Return [X, Y] of the center of cell containing provided text 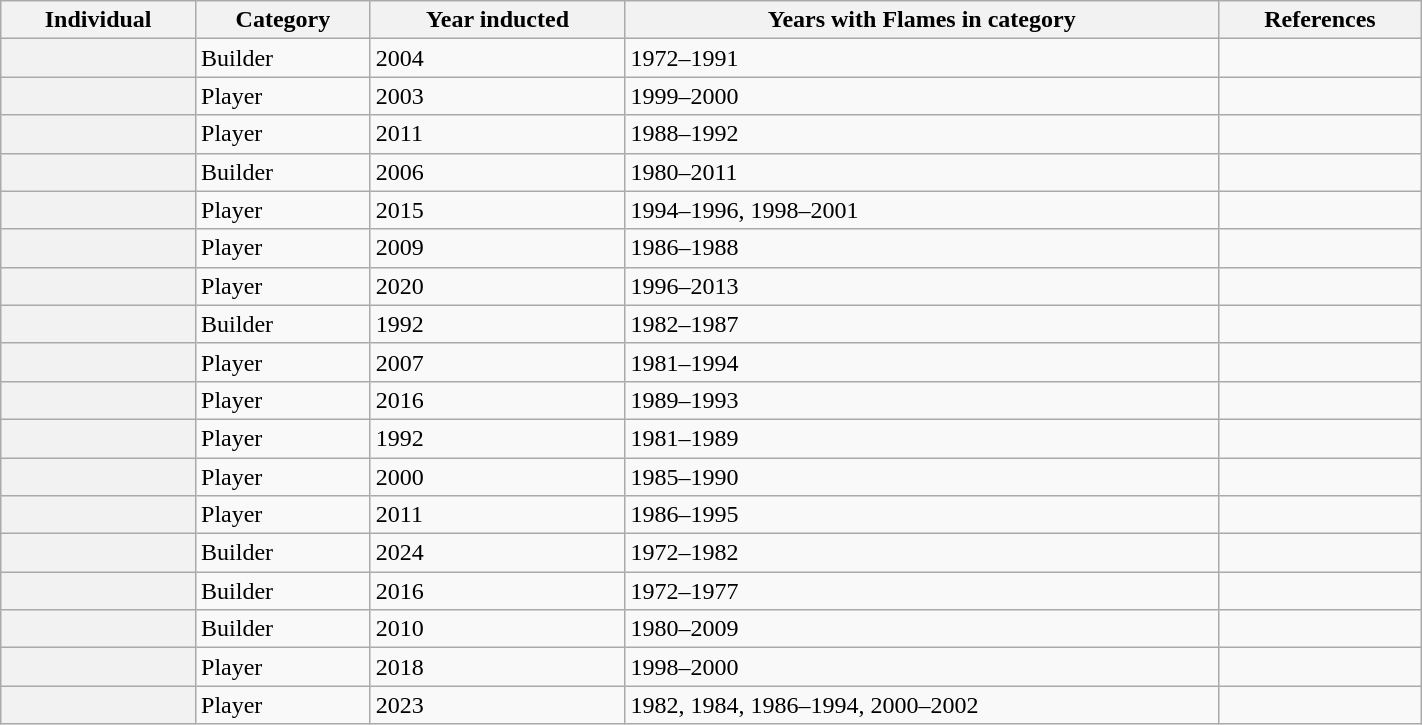
2007 [498, 362]
Year inducted [498, 20]
1982, 1984, 1986–1994, 2000–2002 [922, 705]
1985–1990 [922, 477]
2020 [498, 286]
2009 [498, 248]
Individual [98, 20]
1981–1989 [922, 438]
2006 [498, 172]
2004 [498, 58]
2018 [498, 667]
2024 [498, 553]
1980–2009 [922, 629]
2010 [498, 629]
2023 [498, 705]
2015 [498, 210]
1999–2000 [922, 96]
Category [284, 20]
1989–1993 [922, 400]
1986–1988 [922, 248]
References [1320, 20]
2003 [498, 96]
1998–2000 [922, 667]
1982–1987 [922, 324]
Years with Flames in category [922, 20]
2000 [498, 477]
1996–2013 [922, 286]
1981–1994 [922, 362]
1980–2011 [922, 172]
1994–1996, 1998–2001 [922, 210]
1972–1991 [922, 58]
1988–1992 [922, 134]
1972–1977 [922, 591]
1972–1982 [922, 553]
1986–1995 [922, 515]
